Find where the given text appears and provide that cell's center as [x, y] coordinate. 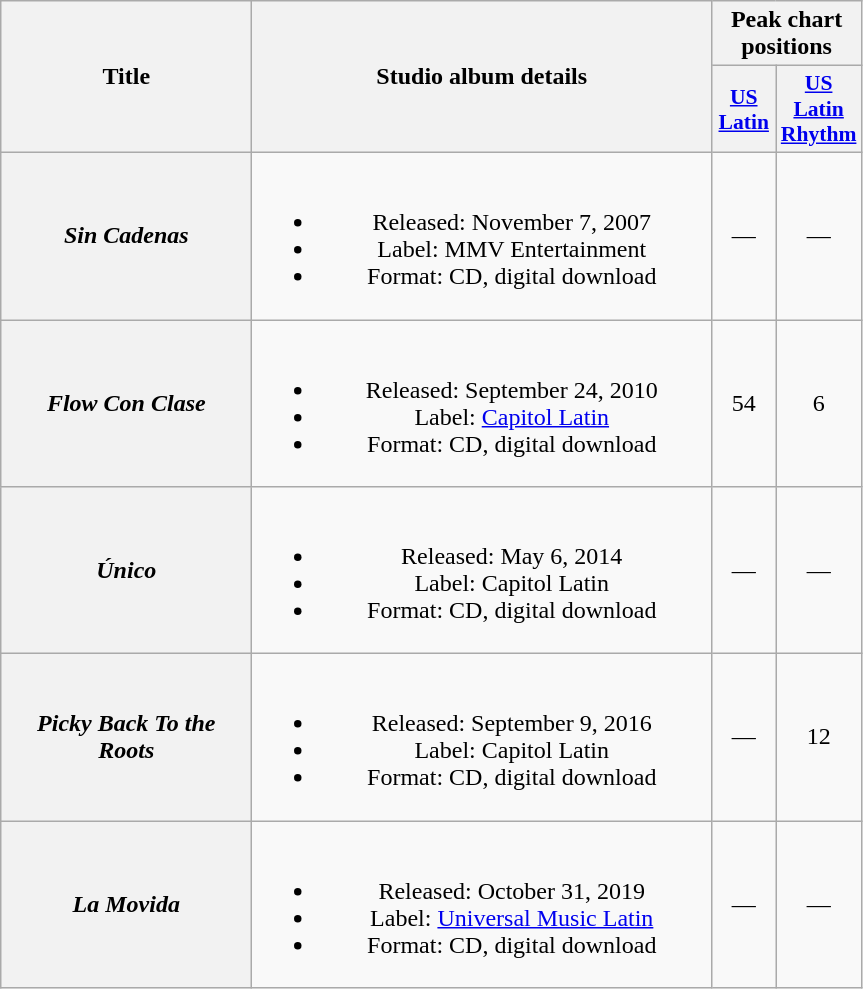
Único [126, 570]
12 [819, 738]
Flow Con Clase [126, 404]
USLatin [744, 110]
Picky Back To the Roots [126, 738]
Title [126, 77]
Released: November 7, 2007Label: MMV EntertainmentFormat: CD, digital download [482, 236]
Released: October 31, 2019Label: Universal Music LatinFormat: CD, digital download [482, 904]
USLatin Rhythm [819, 110]
Sin Cadenas [126, 236]
Released: September 9, 2016Label: Capitol LatinFormat: CD, digital download [482, 738]
Released: May 6, 2014Label: Capitol LatinFormat: CD, digital download [482, 570]
6 [819, 404]
54 [744, 404]
Studio album details [482, 77]
Peak chart positions [787, 34]
La Movida [126, 904]
Released: September 24, 2010Label: Capitol LatinFormat: CD, digital download [482, 404]
